Return [x, y] of the center of cell containing provided text 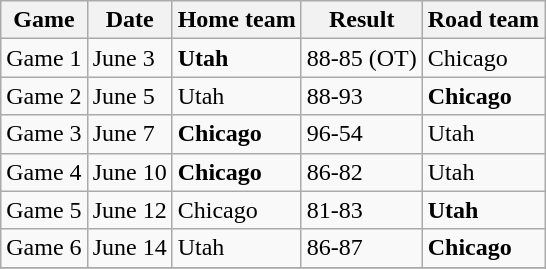
Date [130, 20]
June 10 [130, 172]
81-83 [362, 210]
Game 6 [44, 248]
June 5 [130, 96]
96-54 [362, 134]
86-87 [362, 248]
June 12 [130, 210]
Game [44, 20]
88-93 [362, 96]
June 3 [130, 58]
86-82 [362, 172]
Game 3 [44, 134]
Game 4 [44, 172]
June 14 [130, 248]
88-85 (OT) [362, 58]
June 7 [130, 134]
Game 1 [44, 58]
Result [362, 20]
Game 5 [44, 210]
Road team [483, 20]
Game 2 [44, 96]
Home team [236, 20]
